For the text-containing cell, return its midpoint in (X, Y) coordinate format. 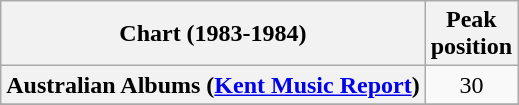
Peak position (471, 34)
30 (471, 85)
Chart (1983-1984) (213, 34)
Australian Albums (Kent Music Report) (213, 85)
